Identify which cell holds the provided text, then report its [x, y] central coordinate. 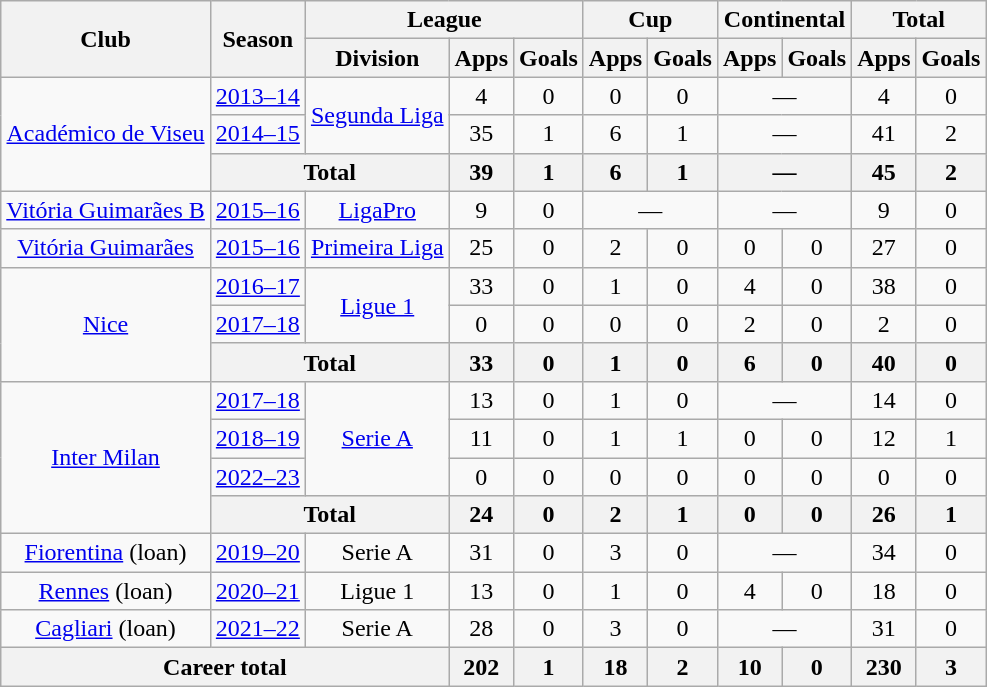
38 [884, 286]
2022–23 [258, 477]
12 [884, 438]
Division [377, 58]
2016–17 [258, 286]
34 [884, 553]
11 [481, 438]
2020–21 [258, 591]
26 [884, 515]
24 [481, 515]
League [444, 20]
Inter Milan [106, 457]
25 [481, 248]
35 [481, 134]
39 [481, 172]
202 [481, 667]
Season [258, 39]
Cagliari (loan) [106, 629]
Rennes (loan) [106, 591]
Club [106, 39]
Segunda Liga [377, 115]
41 [884, 134]
2014–15 [258, 134]
14 [884, 400]
Career total [225, 667]
230 [884, 667]
Nice [106, 324]
Vitória Guimarães B [106, 210]
2013–14 [258, 96]
Continental [784, 20]
10 [749, 667]
27 [884, 248]
Fiorentina (loan) [106, 553]
2021–22 [258, 629]
Cup [650, 20]
LigaPro [377, 210]
Académico de Viseu [106, 134]
2019–20 [258, 553]
45 [884, 172]
28 [481, 629]
40 [884, 362]
Vitória Guimarães [106, 248]
Primeira Liga [377, 248]
2018–19 [258, 438]
